For the text-containing cell, return its midpoint in [X, Y] coordinate format. 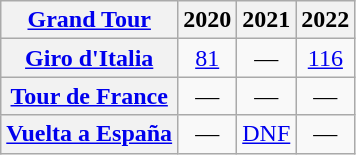
2022 [326, 20]
2021 [266, 20]
2020 [208, 20]
Tour de France [90, 96]
Grand Tour [90, 20]
Vuelta a España [90, 134]
116 [326, 58]
Giro d'Italia [90, 58]
81 [208, 58]
DNF [266, 134]
